Return the [X, Y] coordinate for the center point of the cell that contains the specified text.  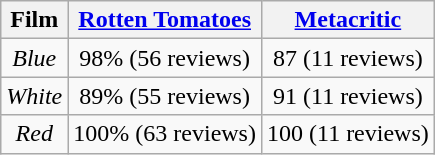
87 (11 reviews) [348, 58]
Rotten Tomatoes [165, 20]
91 (11 reviews) [348, 96]
Metacritic [348, 20]
98% (56 reviews) [165, 58]
100 (11 reviews) [348, 134]
Film [34, 20]
White [34, 96]
Blue [34, 58]
Red [34, 134]
100% (63 reviews) [165, 134]
89% (55 reviews) [165, 96]
